Capture the cell that displays the provided text and extract its (X, Y) central coordinate. 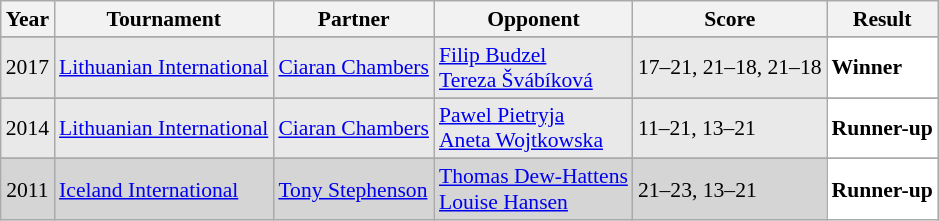
Tournament (164, 19)
2014 (28, 128)
Partner (354, 19)
Result (882, 19)
21–23, 13–21 (730, 190)
Thomas Dew-Hattens Louise Hansen (534, 190)
Pawel Pietryja Aneta Wojtkowska (534, 128)
Iceland International (164, 190)
Tony Stephenson (354, 190)
17–21, 21–18, 21–18 (730, 68)
Score (730, 19)
2011 (28, 190)
11–21, 13–21 (730, 128)
Filip Budzel Tereza Švábíková (534, 68)
2017 (28, 68)
Year (28, 19)
Winner (882, 68)
Opponent (534, 19)
